Detect which cell encompasses the target text, then output its (X, Y) center coordinate. 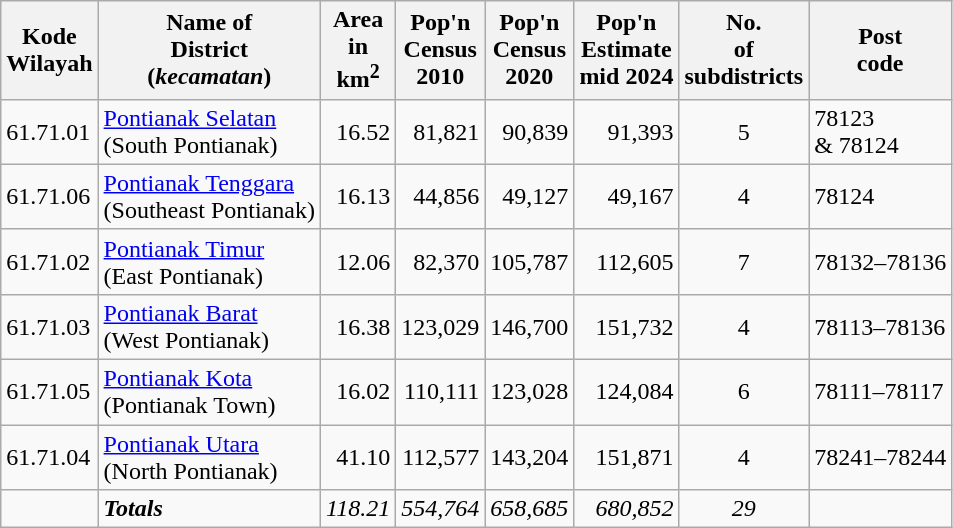
123,029 (440, 326)
Pontianak Tenggara (Southeast Pontianak) (209, 196)
123,028 (530, 392)
Pontianak Utara (North Pontianak) (209, 458)
78124 (880, 196)
Totals (209, 509)
Pontianak Kota (Pontianak Town) (209, 392)
Kode Wilayah (50, 50)
6 (744, 392)
12.06 (358, 262)
78111–78117 (880, 392)
16.38 (358, 326)
61.71.05 (50, 392)
151,871 (626, 458)
118.21 (358, 509)
105,787 (530, 262)
Pop'nCensus2010 (440, 50)
Area inkm2 (358, 50)
61.71.02 (50, 262)
61.71.06 (50, 196)
82,370 (440, 262)
90,839 (530, 132)
78241–78244 (880, 458)
658,685 (530, 509)
7 (744, 262)
16.52 (358, 132)
124,084 (626, 392)
Postcode (880, 50)
41.10 (358, 458)
16.13 (358, 196)
Name ofDistrict(kecamatan) (209, 50)
61.71.03 (50, 326)
16.02 (358, 392)
Pontianak Selatan (South Pontianak) (209, 132)
146,700 (530, 326)
78113–78136 (880, 326)
112,577 (440, 458)
Pontianak Barat (West Pontianak) (209, 326)
110,111 (440, 392)
61.71.04 (50, 458)
44,856 (440, 196)
5 (744, 132)
49,127 (530, 196)
29 (744, 509)
No.ofsubdistricts (744, 50)
680,852 (626, 509)
112,605 (626, 262)
Pop'nEstimatemid 2024 (626, 50)
61.71.01 (50, 132)
143,204 (530, 458)
78132–78136 (880, 262)
Pontianak Timur (East Pontianak) (209, 262)
81,821 (440, 132)
78123& 78124 (880, 132)
49,167 (626, 196)
151,732 (626, 326)
91,393 (626, 132)
Pop'nCensus2020 (530, 50)
554,764 (440, 509)
